Identify which cell holds the provided text, then report its [X, Y] central coordinate. 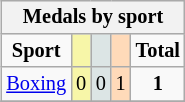
Total [158, 51]
Sport [36, 51]
Medals by sport [92, 17]
Boxing [36, 84]
